Detect which cell encompasses the target text, then output its [x, y] center coordinate. 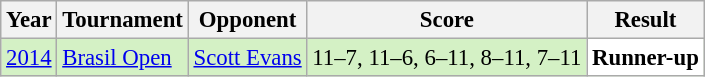
Result [646, 20]
Brasil Open [122, 58]
2014 [29, 58]
Year [29, 20]
Runner-up [646, 58]
11–7, 11–6, 6–11, 8–11, 7–11 [447, 58]
Score [447, 20]
Scott Evans [248, 58]
Opponent [248, 20]
Tournament [122, 20]
